Locate the cell with the specified text and output its (X, Y) center coordinate. 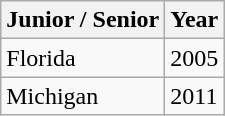
2011 (194, 96)
Year (194, 20)
2005 (194, 58)
Junior / Senior (83, 20)
Michigan (83, 96)
Florida (83, 58)
